Return the [X, Y] coordinate for the center point of the cell that contains the specified text.  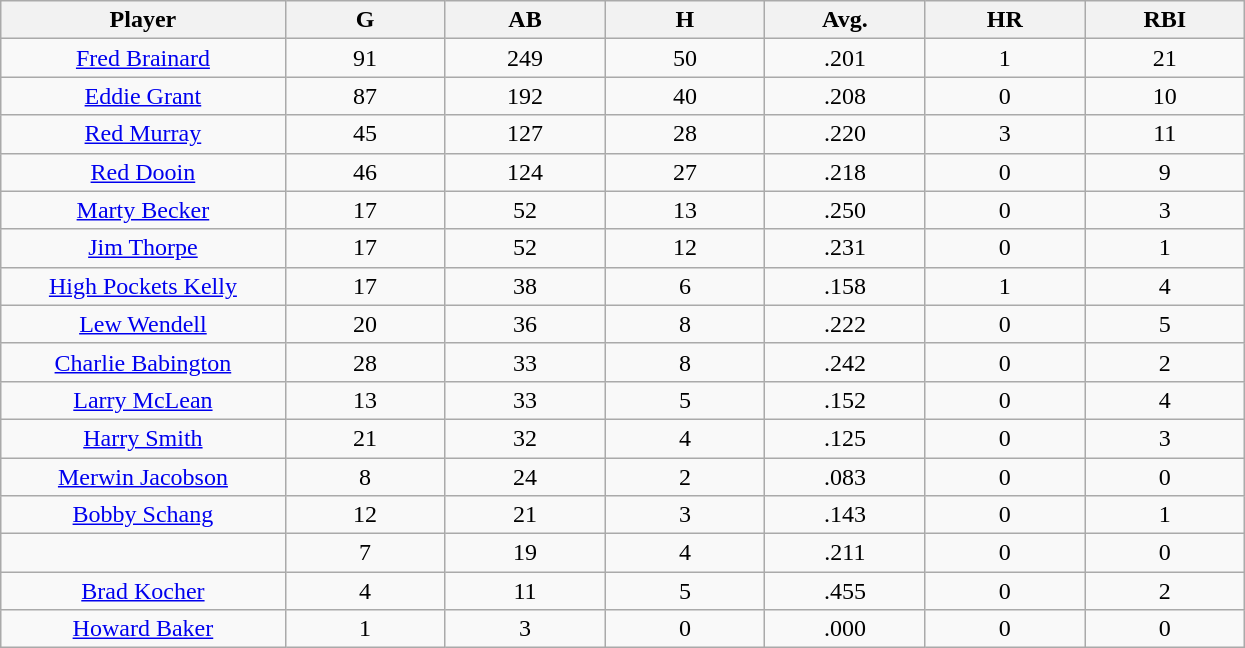
.220 [845, 134]
Red Dooin [143, 172]
.455 [845, 591]
192 [525, 96]
87 [365, 96]
Jim Thorpe [143, 248]
.242 [845, 362]
Player [143, 20]
.143 [845, 515]
Charlie Babington [143, 362]
Harry Smith [143, 438]
High Pockets Kelly [143, 286]
.158 [845, 286]
24 [525, 477]
124 [525, 172]
45 [365, 134]
6 [685, 286]
.250 [845, 210]
20 [365, 324]
Bobby Schang [143, 515]
.211 [845, 553]
Howard Baker [143, 629]
91 [365, 58]
H [685, 20]
249 [525, 58]
.083 [845, 477]
Larry McLean [143, 400]
.222 [845, 324]
127 [525, 134]
.231 [845, 248]
Avg. [845, 20]
HR [1005, 20]
Red Murray [143, 134]
.201 [845, 58]
7 [365, 553]
.218 [845, 172]
19 [525, 553]
Merwin Jacobson [143, 477]
.208 [845, 96]
G [365, 20]
Eddie Grant [143, 96]
36 [525, 324]
.152 [845, 400]
27 [685, 172]
40 [685, 96]
38 [525, 286]
.125 [845, 438]
.000 [845, 629]
Brad Kocher [143, 591]
9 [1165, 172]
Fred Brainard [143, 58]
AB [525, 20]
RBI [1165, 20]
50 [685, 58]
32 [525, 438]
46 [365, 172]
10 [1165, 96]
Lew Wendell [143, 324]
Marty Becker [143, 210]
